Find where the given text appears and provide that cell's center as [X, Y] coordinate. 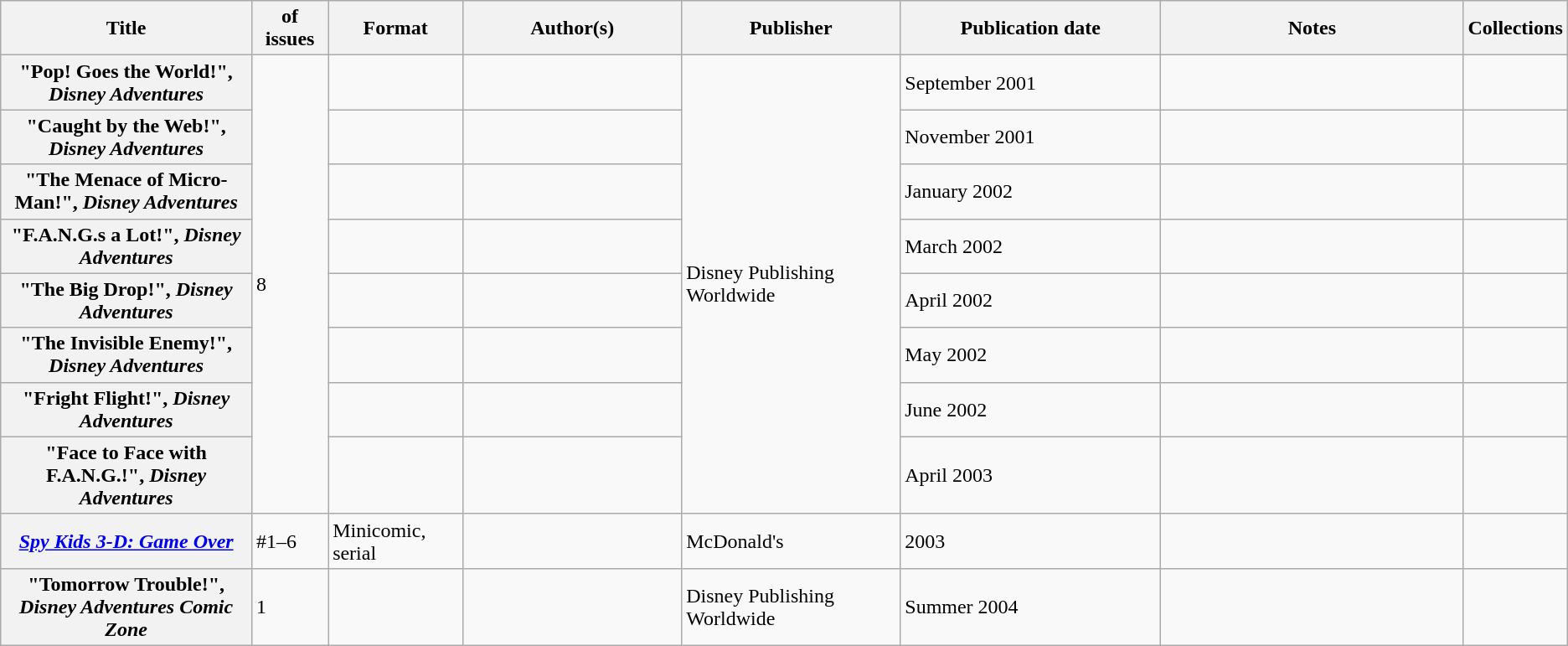
November 2001 [1030, 137]
1 [290, 607]
Notes [1312, 28]
Publication date [1030, 28]
"Pop! Goes the World!", Disney Adventures [126, 82]
May 2002 [1030, 355]
Format [395, 28]
"The Menace of Micro-Man!", Disney Adventures [126, 191]
"Tomorrow Trouble!", Disney Adventures Comic Zone [126, 607]
"Face to Face with F.A.N.G.!", Disney Adventures [126, 475]
#1–6 [290, 541]
"The Big Drop!", Disney Adventures [126, 300]
April 2003 [1030, 475]
"Caught by the Web!", Disney Adventures [126, 137]
April 2002 [1030, 300]
January 2002 [1030, 191]
Summer 2004 [1030, 607]
Collections [1515, 28]
March 2002 [1030, 246]
September 2001 [1030, 82]
"F.A.N.G.s a Lot!", Disney Adventures [126, 246]
2003 [1030, 541]
"The Invisible Enemy!", Disney Adventures [126, 355]
"Fright Flight!", Disney Adventures [126, 409]
Author(s) [573, 28]
8 [290, 285]
of issues [290, 28]
McDonald's [791, 541]
Publisher [791, 28]
Minicomic, serial [395, 541]
Spy Kids 3-D: Game Over [126, 541]
Title [126, 28]
June 2002 [1030, 409]
